From the cell containing the given text, extract its center point as [X, Y] coordinate. 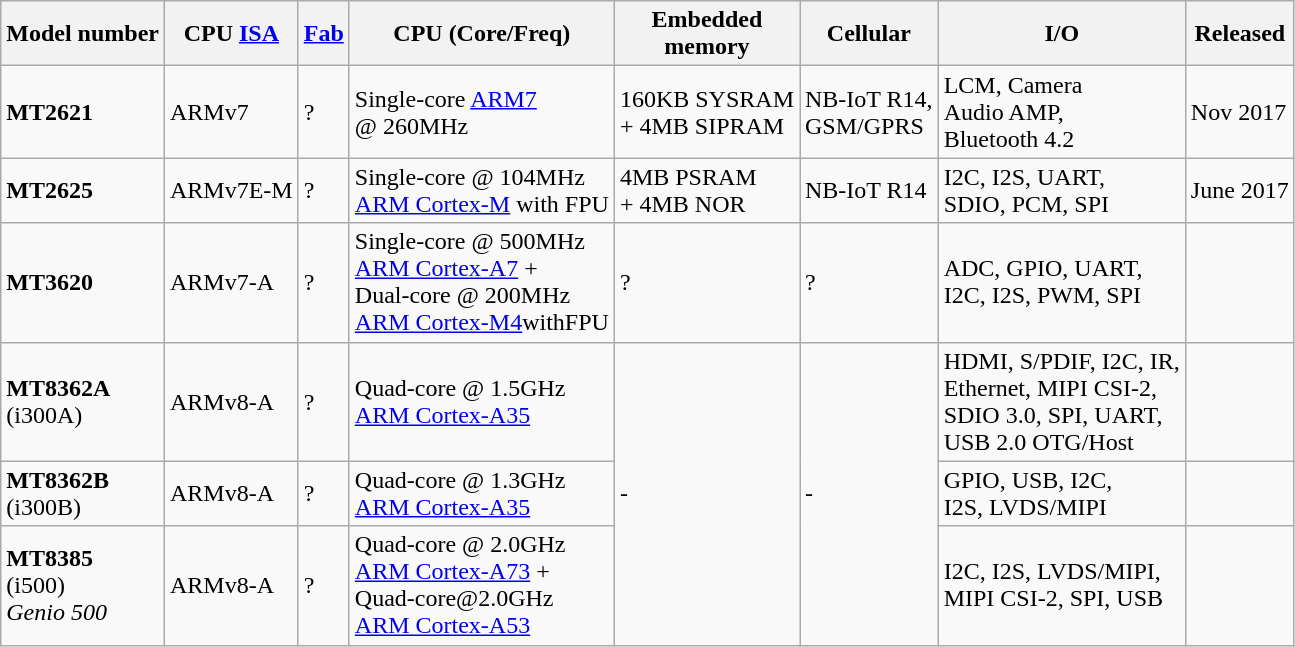
MT3620 [83, 282]
HDMI, S/PDIF, I2C, IR, Ethernet, MIPI CSI-2, SDIO 3.0, SPI, UART, USB 2.0 OTG/Host [1062, 402]
CPU (Core/Freq) [482, 34]
MT2625 [83, 190]
ARMv7 [231, 112]
June 2017 [1240, 190]
MT8362A (i300A) [83, 402]
Model number [83, 34]
CPU ISA [231, 34]
Nov 2017 [1240, 112]
Single-core ARM7 @ 260MHz [482, 112]
Fab [324, 34]
Single-core @ 104MHz ARM Cortex-M with FPU [482, 190]
Embedded memory [706, 34]
ADC, GPIO, UART, I2C, I2S, PWM, SPI [1062, 282]
Quad-core @ 2.0GHz ARM Cortex-A73 + Quad-core@2.0GHz ARM Cortex-A53 [482, 586]
Quad-core @ 1.5GHzARM Cortex-A35 [482, 402]
MT2621 [83, 112]
Released [1240, 34]
Cellular [870, 34]
I2C, I2S, UART, SDIO, PCM, SPI [1062, 190]
LCM, Camera Audio AMP, Bluetooth 4.2 [1062, 112]
Quad-core @ 1.3GHz ARM Cortex-A35 [482, 494]
I/O [1062, 34]
ARMv7E-M [231, 190]
Single-core @ 500MHzARM Cortex-A7 + Dual-core @ 200MHzARM Cortex-M4withFPU [482, 282]
NB-IoT R14 [870, 190]
4MB PSRAM + 4MB NOR [706, 190]
160KB SYSRAM + 4MB SIPRAM [706, 112]
MT8385 (i500) Genio 500 [83, 586]
NB-IoT R14, GSM/GPRS [870, 112]
MT8362B (i300B) [83, 494]
ARMv7-A [231, 282]
I2C, I2S, LVDS/MIPI, MIPI CSI-2, SPI, USB [1062, 586]
GPIO, USB, I2C, I2S, LVDS/MIPI [1062, 494]
